Return [x, y] of the center of cell containing provided text 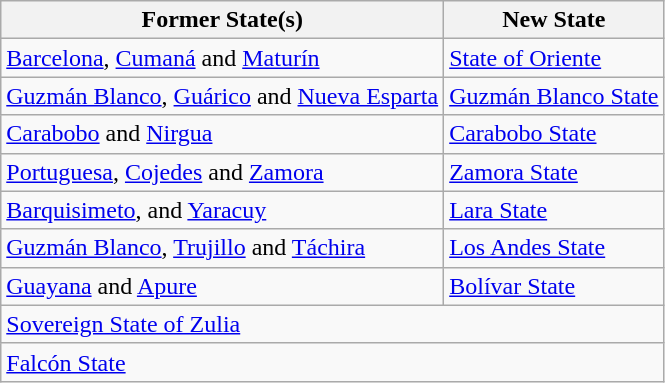
State of Oriente [554, 58]
Guzmán Blanco, Trujillo and Táchira [222, 248]
Carabobo and Nirgua [222, 134]
Guzmán Blanco, Guárico and Nueva Esparta [222, 96]
Portuguesa, Cojedes and Zamora [222, 172]
Falcón State [332, 362]
Los Andes State [554, 248]
Guzmán Blanco State [554, 96]
New State [554, 20]
Zamora State [554, 172]
Guayana and Apure [222, 286]
Barcelona, Cumaná and Maturín [222, 58]
Carabobo State [554, 134]
Former State(s) [222, 20]
Lara State [554, 210]
Bolívar State [554, 286]
Barquisimeto, and Yaracuy [222, 210]
Sovereign State of Zulia [332, 324]
